Scan for the cell matching the given text and deliver its [X, Y] coordinate at center. 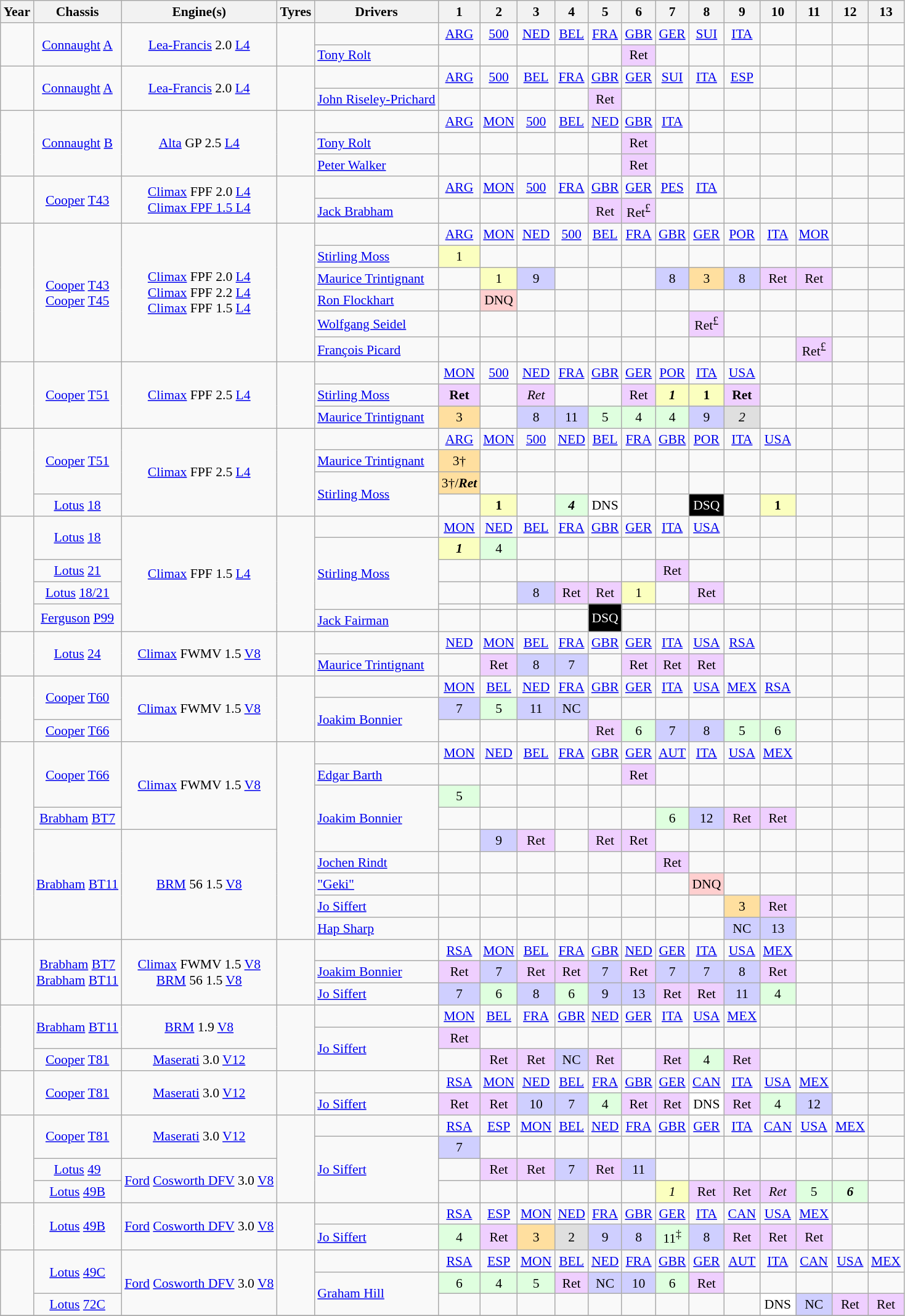
Lotus 72C [78, 1305]
Ferguson P99 [78, 618]
Cooper T43 [78, 200]
"Geki" [376, 885]
Cooper T43Cooper T45 [78, 293]
11‡ [673, 1237]
Alta GP 2.5 L4 [199, 143]
PES [673, 187]
BRM 1.9 V8 [199, 1026]
John Riseley-Prichard [376, 100]
BRM 56 1.5 V8 [199, 884]
Lotus 49C [78, 1272]
Engine(s) [199, 12]
Climax FWMV 1.5 V8BRM 56 1.5 V8 [199, 972]
Wolfgang Seidel [376, 324]
Graham Hill [376, 1294]
3† [460, 461]
Cooper T60 [78, 697]
François Picard [376, 350]
Connaught B [78, 143]
Brabham BT7 [78, 819]
3†/Ret [460, 483]
Drivers [376, 12]
Hap Sharp [376, 928]
Jack Brabham [376, 211]
Year [17, 12]
Jack Fairman [376, 621]
Lotus 21 [78, 571]
Jochen Rindt [376, 863]
Lotus 18/21 [78, 593]
Climax FPF 1.5 L4 [199, 574]
Peter Walker [376, 166]
Lotus 49 [78, 1170]
Chassis [78, 12]
Climax FPF 2.0 L4Climax FPF 1.5 L4 [199, 200]
MOR [814, 235]
Climax FPF 2.0 L4Climax FPF 2.2 L4Climax FPF 1.5 L4 [199, 293]
Edgar Barth [376, 775]
Ron Flockhart [376, 301]
Tyres [296, 12]
Lotus 24 [78, 654]
Brabham BT7Brabham BT11 [78, 972]
